Provide the (x, y) coordinate of the cell's center where the given text is located.  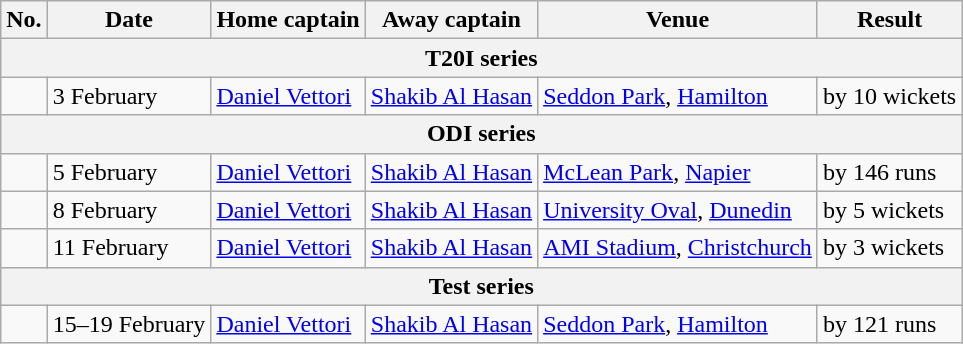
McLean Park, Napier (678, 172)
by 10 wickets (889, 96)
Test series (482, 286)
by 146 runs (889, 172)
ODI series (482, 134)
by 5 wickets (889, 210)
Home captain (288, 20)
Venue (678, 20)
by 3 wickets (889, 248)
3 February (129, 96)
T20I series (482, 58)
No. (24, 20)
11 February (129, 248)
15–19 February (129, 324)
Result (889, 20)
Away captain (451, 20)
University Oval, Dunedin (678, 210)
by 121 runs (889, 324)
8 February (129, 210)
Date (129, 20)
AMI Stadium, Christchurch (678, 248)
5 February (129, 172)
